Search for the cell housing the specified text and yield its (X, Y) center coordinate. 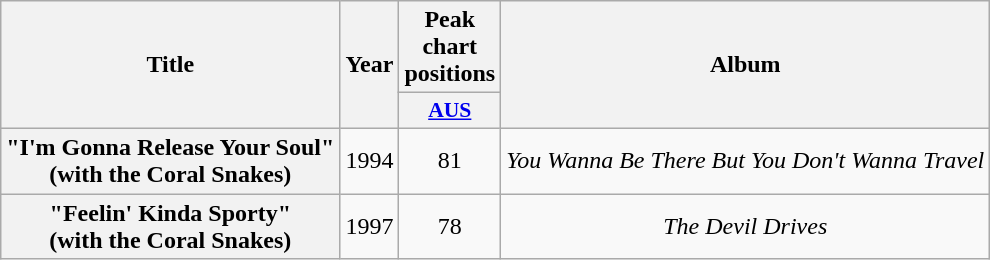
You Wanna Be There But You Don't Wanna Travel (746, 160)
"I'm Gonna Release Your Soul" (with the Coral Snakes) (170, 160)
The Devil Drives (746, 226)
Year (370, 65)
AUS (450, 111)
"Feelin' Kinda Sporty" (with the Coral Snakes) (170, 226)
Title (170, 65)
Peak chart positions (450, 47)
Album (746, 65)
81 (450, 160)
1997 (370, 226)
1994 (370, 160)
78 (450, 226)
